Scan for the cell matching the given text and deliver its [x, y] coordinate at center. 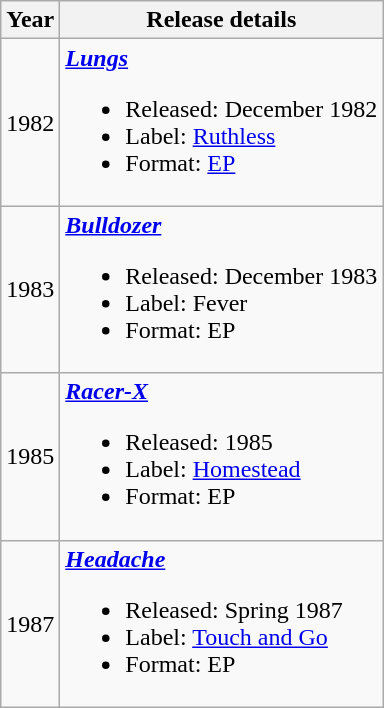
LungsReleased: December 1982Label: RuthlessFormat: EP [222, 122]
1987 [30, 624]
1982 [30, 122]
Racer-XReleased: 1985Label: HomesteadFormat: EP [222, 456]
BulldozerReleased: December 1983Label: FeverFormat: EP [222, 290]
1983 [30, 290]
1985 [30, 456]
HeadacheReleased: Spring 1987Label: Touch and GoFormat: EP [222, 624]
Year [30, 20]
Release details [222, 20]
